Extract the (X, Y) coordinate from the center of the cell holding the provided text.  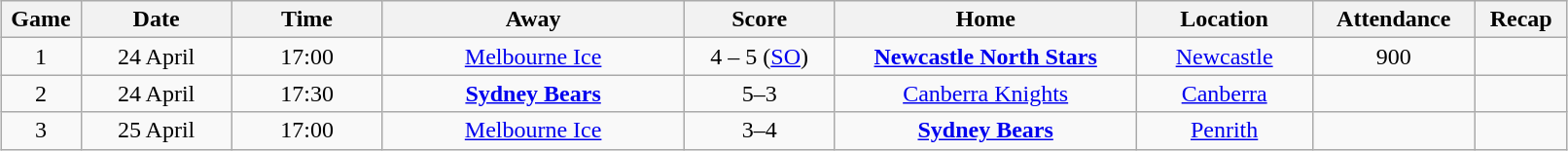
Recap (1521, 19)
Game (41, 19)
1 (41, 57)
Newcastle (1224, 57)
Canberra (1224, 94)
Away (533, 19)
3–4 (759, 131)
2 (41, 94)
Newcastle North Stars (985, 57)
900 (1393, 57)
Location (1224, 19)
3 (41, 131)
Canberra Knights (985, 94)
5–3 (759, 94)
4 – 5 (SO) (759, 57)
Score (759, 19)
Time (307, 19)
25 April (156, 131)
Date (156, 19)
Penrith (1224, 131)
17:30 (307, 94)
Attendance (1393, 19)
Home (985, 19)
